Detect which cell encompasses the target text, then output its (X, Y) center coordinate. 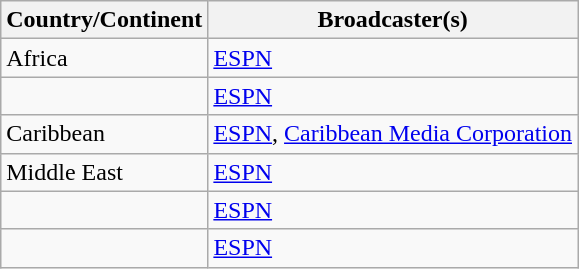
Middle East (104, 172)
ESPN, Caribbean Media Corporation (393, 134)
Broadcaster(s) (393, 20)
Caribbean (104, 134)
Africa (104, 58)
Country/Continent (104, 20)
